Return the [x, y] coordinate for the center point of the cell that contains the specified text.  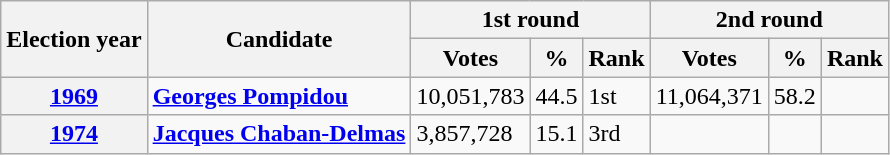
2nd round [769, 20]
11,064,371 [709, 96]
Candidate [279, 39]
10,051,783 [470, 96]
15.1 [556, 134]
Election year [74, 39]
3rd [616, 134]
1st [616, 96]
3,857,728 [470, 134]
58.2 [794, 96]
44.5 [556, 96]
1st round [530, 20]
1969 [74, 96]
1974 [74, 134]
Georges Pompidou [279, 96]
Jacques Chaban-Delmas [279, 134]
